Capture the cell that displays the provided text and extract its [X, Y] central coordinate. 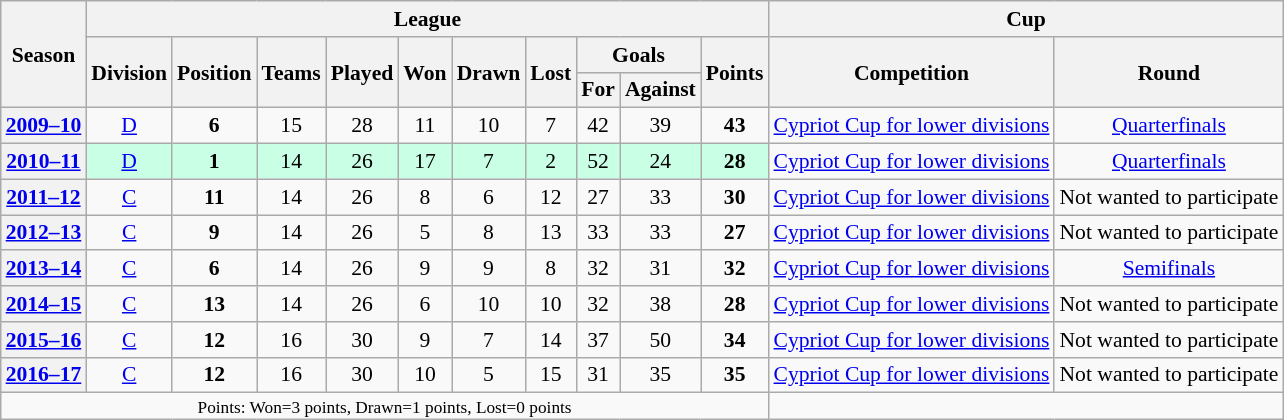
2010–11 [44, 162]
52 [598, 162]
Points [735, 72]
Division [129, 72]
50 [660, 340]
37 [598, 340]
Drawn [489, 72]
Played [362, 72]
Competition [912, 72]
2016–17 [44, 375]
Teams [290, 72]
1 [214, 162]
17 [424, 162]
2012–13 [44, 233]
Round [1168, 72]
42 [598, 126]
League [427, 19]
Lost [550, 72]
34 [735, 340]
24 [660, 162]
Points: Won=3 points, Drawn=1 points, Lost=0 points [385, 406]
2014–15 [44, 304]
38 [660, 304]
Season [44, 54]
Position [214, 72]
2 [550, 162]
2015–16 [44, 340]
Cup [1026, 19]
39 [660, 126]
Semifinals [1168, 269]
Won [424, 72]
For [598, 90]
Goals [638, 55]
2009–10 [44, 126]
Against [660, 90]
2013–14 [44, 269]
43 [735, 126]
2011–12 [44, 197]
